Determine the [x, y] coordinate at the center of the cell enclosing the given text.  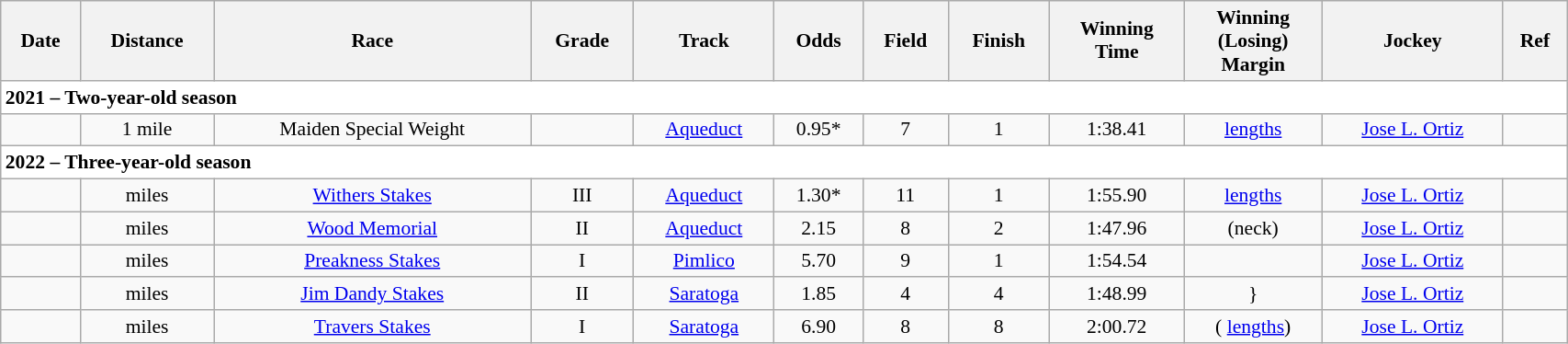
Jim Dandy Stakes [373, 294]
Travers Stakes [373, 327]
1:54.54 [1117, 261]
6.90 [819, 327]
2 [998, 228]
11 [906, 196]
Withers Stakes [373, 196]
2021 – Two-year-old season [784, 97]
Race [373, 40]
9 [906, 261]
0.95* [819, 130]
1.85 [819, 294]
} [1253, 294]
Odds [819, 40]
Finish [998, 40]
( lengths) [1253, 327]
2.15 [819, 228]
Field [906, 40]
Ref [1534, 40]
1:47.96 [1117, 228]
Grade [582, 40]
7 [906, 130]
Date [40, 40]
2:00.72 [1117, 327]
1:48.99 [1117, 294]
Maiden Special Weight [373, 130]
1 mile [147, 130]
Track [704, 40]
Pimlico [704, 261]
5.70 [819, 261]
(neck) [1253, 228]
III [582, 196]
Jockey [1413, 40]
2022 – Three-year-old season [784, 163]
WinningTime [1117, 40]
Distance [147, 40]
Wood Memorial [373, 228]
Preakness Stakes [373, 261]
1:38.41 [1117, 130]
1.30* [819, 196]
Winning(Losing)Margin [1253, 40]
1:55.90 [1117, 196]
